Find where the given text appears and provide that cell's center as (x, y) coordinate. 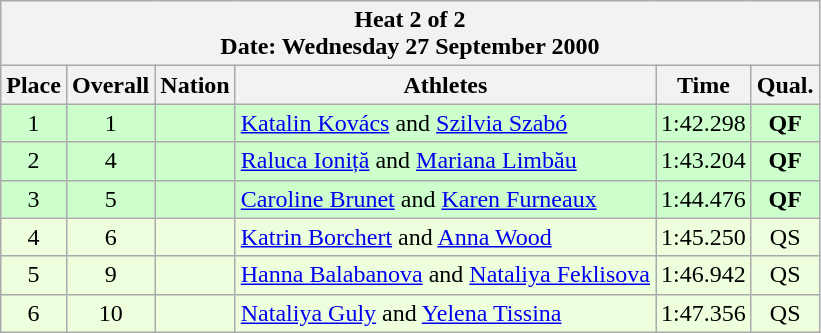
1:45.250 (704, 237)
9 (110, 275)
Nation (195, 85)
Qual. (785, 85)
Katalin Kovács and Szilvia Szabó (445, 123)
Overall (110, 85)
1:46.942 (704, 275)
Heat 2 of 2 Date: Wednesday 27 September 2000 (410, 34)
1:44.476 (704, 199)
Nataliya Guly and Yelena Tissina (445, 313)
10 (110, 313)
1:43.204 (704, 161)
Hanna Balabanova and Nataliya Feklisova (445, 275)
Katrin Borchert and Anna Wood (445, 237)
Raluca Ioniță and Mariana Limbău (445, 161)
2 (34, 161)
Caroline Brunet and Karen Furneaux (445, 199)
Time (704, 85)
3 (34, 199)
Athletes (445, 85)
1:42.298 (704, 123)
1:47.356 (704, 313)
Place (34, 85)
